Search for the cell housing the specified text and yield its [x, y] center coordinate. 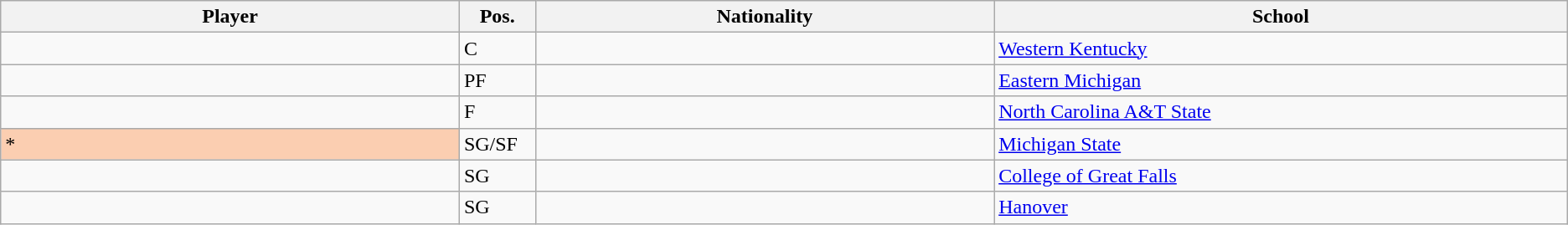
Nationality [765, 17]
Western Kentucky [1282, 49]
School [1282, 17]
Hanover [1282, 207]
Michigan State [1282, 144]
Player [230, 17]
PF [498, 80]
Pos. [498, 17]
Eastern Michigan [1282, 80]
C [498, 49]
F [498, 112]
North Carolina A&T State [1282, 112]
SG/SF [498, 144]
* [230, 144]
College of Great Falls [1282, 176]
